Detect which cell encompasses the target text, then output its (x, y) center coordinate. 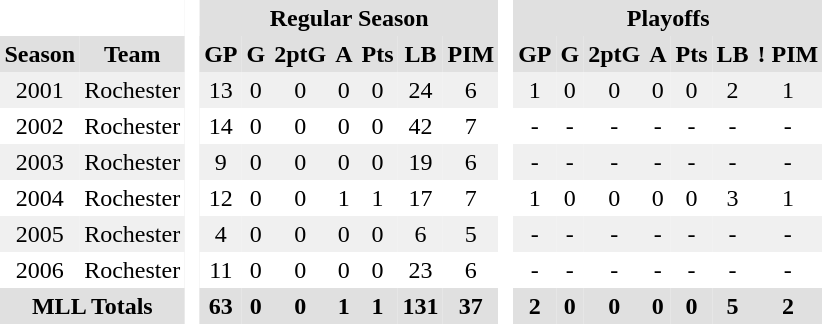
17 (420, 198)
12 (221, 198)
2006 (40, 270)
9 (221, 162)
PIM (471, 54)
2001 (40, 90)
Season (40, 54)
4 (221, 234)
2005 (40, 234)
24 (420, 90)
37 (471, 306)
2002 (40, 126)
42 (420, 126)
131 (420, 306)
14 (221, 126)
13 (221, 90)
23 (420, 270)
2004 (40, 198)
Regular Season (350, 18)
2003 (40, 162)
MLL Totals (92, 306)
63 (221, 306)
Team (132, 54)
11 (221, 270)
3 (732, 198)
19 (420, 162)
